Pinpoint the cell where the given text exists, returning its (X, Y) midpoint coordinate. 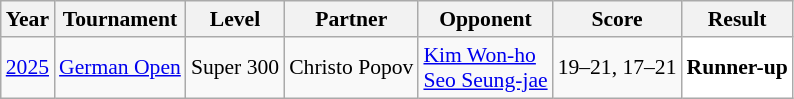
Tournament (120, 19)
Kim Won-ho Seo Seung-jae (485, 68)
Opponent (485, 19)
Score (618, 19)
Partner (351, 19)
German Open (120, 68)
2025 (28, 68)
Result (736, 19)
Super 300 (235, 68)
Year (28, 19)
19–21, 17–21 (618, 68)
Christo Popov (351, 68)
Runner-up (736, 68)
Level (235, 19)
